Return the [x, y] coordinate for the center point of the cell that contains the specified text.  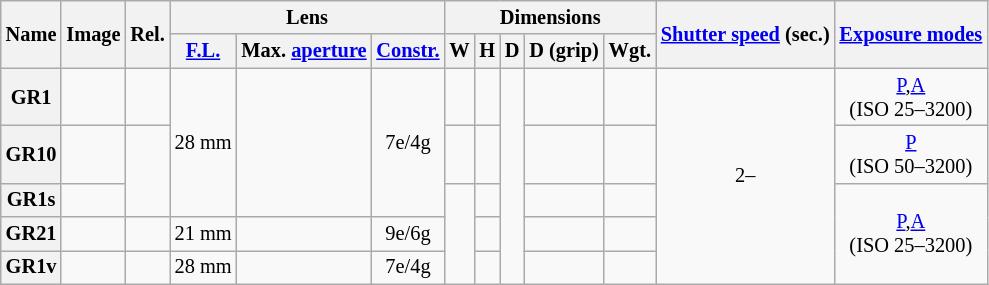
F.L. [204, 51]
D [512, 51]
21 mm [204, 234]
Exposure modes [912, 34]
Shutter speed (sec.) [746, 34]
P(ISO 50–3200) [912, 154]
GR21 [32, 234]
GR1 [32, 97]
2– [746, 176]
D (grip) [564, 51]
9e/6g [408, 234]
Constr. [408, 51]
H [487, 51]
Dimensions [550, 17]
Rel. [147, 34]
Name [32, 34]
Max. aperture [304, 51]
Image [93, 34]
GR1v [32, 267]
W [459, 51]
Lens [308, 17]
GR1s [32, 200]
Wgt. [630, 51]
GR10 [32, 154]
